Search for the cell housing the specified text and yield its (X, Y) center coordinate. 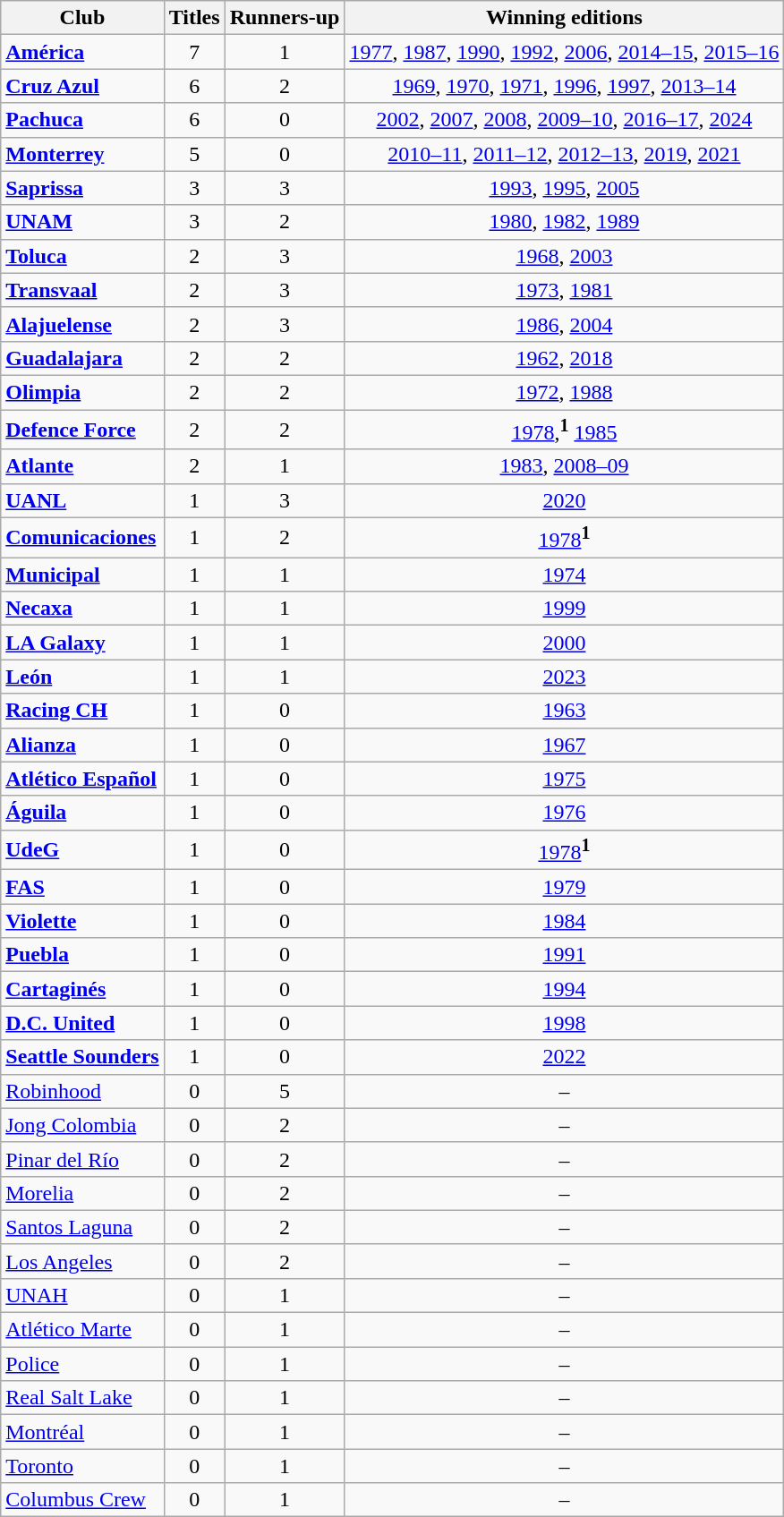
1972, 1988 (564, 392)
Police (82, 1364)
1976 (564, 813)
Atlante (82, 466)
Cartaginés (82, 989)
1963 (564, 711)
Club (82, 18)
1968, 2003 (564, 256)
Guadalajara (82, 358)
1967 (564, 745)
Olimpia (82, 392)
Águila (82, 813)
Racing CH (82, 711)
1962, 2018 (564, 358)
Municipal (82, 575)
1980, 1982, 1989 (564, 222)
Pinar del Río (82, 1159)
1974 (564, 575)
1983, 2008–09 (564, 466)
Robinhood (82, 1091)
Violette (82, 921)
2002, 2007, 2008, 2009–10, 2016–17, 2024 (564, 120)
Los Angeles (82, 1261)
FAS (82, 887)
1998 (564, 1023)
1994 (564, 989)
Alianza (82, 745)
1986, 2004 (564, 324)
América (82, 52)
Puebla (82, 955)
LA Galaxy (82, 643)
Defence Force (82, 430)
1979 (564, 887)
UNAM (82, 222)
Saprissa (82, 188)
2022 (564, 1057)
1977, 1987, 1990, 1992, 2006, 2014–15, 2015–16 (564, 52)
Toluca (82, 256)
UNAH (82, 1296)
León (82, 677)
Transvaal (82, 290)
2000 (564, 643)
1984 (564, 921)
Alajuelense (82, 324)
UdeG (82, 850)
1969, 1970, 1971, 1996, 1997, 2013–14 (564, 86)
Pachuca (82, 120)
Necaxa (82, 609)
2023 (564, 677)
7 (194, 52)
1999 (564, 609)
Atlético Marte (82, 1330)
Columbus Crew (82, 1500)
2010–11, 2011–12, 2012–13, 2019, 2021 (564, 154)
Winning editions (564, 18)
Comunicaciones (82, 537)
2020 (564, 500)
Santos Laguna (82, 1227)
1991 (564, 955)
Morelia (82, 1193)
D.C. United (82, 1023)
1975 (564, 779)
UANL (82, 500)
Runners-up (285, 18)
Montréal (82, 1432)
Monterrey (82, 154)
Cruz Azul (82, 86)
Titles (194, 18)
Seattle Sounders (82, 1057)
Real Salt Lake (82, 1398)
Atlético Español (82, 779)
1973, 1981 (564, 290)
Jong Colombia (82, 1125)
Toronto (82, 1466)
1978,1 1985 (564, 430)
1993, 1995, 2005 (564, 188)
